Scan for the cell matching the given text and deliver its [x, y] coordinate at center. 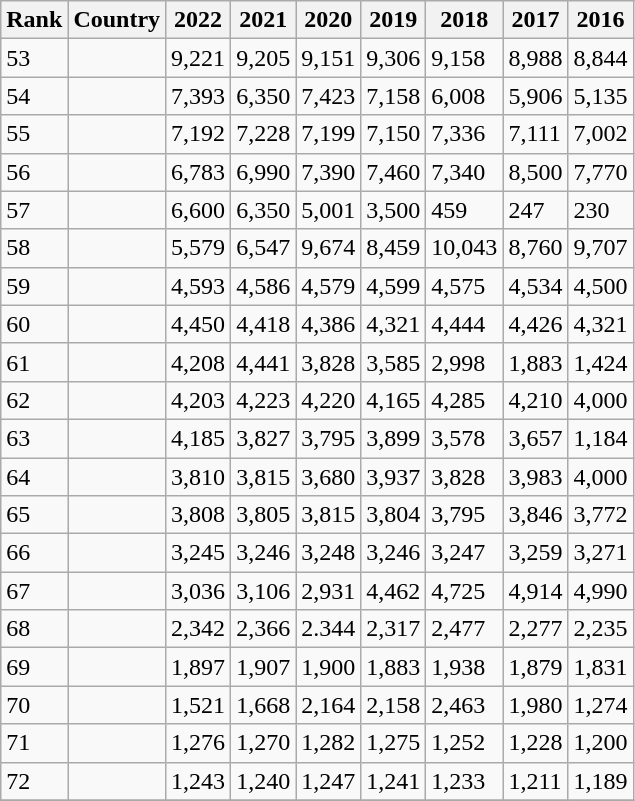
2.344 [328, 629]
2,317 [394, 629]
4,450 [198, 324]
2016 [600, 20]
2,998 [464, 362]
59 [34, 286]
65 [34, 515]
6,990 [264, 172]
4,210 [536, 400]
7,192 [198, 134]
1,240 [264, 781]
1,668 [264, 705]
4,285 [464, 400]
70 [34, 705]
4,165 [394, 400]
247 [536, 210]
9,221 [198, 58]
2017 [536, 20]
61 [34, 362]
3,899 [394, 438]
69 [34, 667]
2,164 [328, 705]
6,008 [464, 96]
7,390 [328, 172]
6,547 [264, 248]
3,805 [264, 515]
6,600 [198, 210]
2,931 [328, 591]
6,783 [198, 172]
5,001 [328, 210]
4,575 [464, 286]
9,306 [394, 58]
1,424 [600, 362]
3,259 [536, 553]
2,366 [264, 629]
7,340 [464, 172]
4,386 [328, 324]
7,770 [600, 172]
7,002 [600, 134]
58 [34, 248]
8,988 [536, 58]
3,271 [600, 553]
8,459 [394, 248]
Rank [34, 20]
2018 [464, 20]
2021 [264, 20]
1,275 [394, 743]
10,043 [464, 248]
1,282 [328, 743]
4,500 [600, 286]
3,585 [394, 362]
1,211 [536, 781]
1,243 [198, 781]
3,106 [264, 591]
7,336 [464, 134]
8,844 [600, 58]
3,983 [536, 477]
4,462 [394, 591]
4,599 [394, 286]
1,897 [198, 667]
2020 [328, 20]
1,907 [264, 667]
1,938 [464, 667]
56 [34, 172]
1,241 [394, 781]
7,228 [264, 134]
230 [600, 210]
3,808 [198, 515]
3,248 [328, 553]
4,586 [264, 286]
4,203 [198, 400]
7,158 [394, 96]
2,158 [394, 705]
57 [34, 210]
72 [34, 781]
1,274 [600, 705]
3,827 [264, 438]
2019 [394, 20]
4,725 [464, 591]
1,247 [328, 781]
2,277 [536, 629]
3,036 [198, 591]
5,579 [198, 248]
4,441 [264, 362]
3,245 [198, 553]
8,500 [536, 172]
1,252 [464, 743]
1,200 [600, 743]
3,500 [394, 210]
1,184 [600, 438]
4,208 [198, 362]
60 [34, 324]
1,521 [198, 705]
8,760 [536, 248]
459 [464, 210]
3,804 [394, 515]
7,199 [328, 134]
66 [34, 553]
7,393 [198, 96]
7,423 [328, 96]
4,418 [264, 324]
3,810 [198, 477]
71 [34, 743]
4,534 [536, 286]
4,579 [328, 286]
2022 [198, 20]
62 [34, 400]
5,906 [536, 96]
4,223 [264, 400]
3,657 [536, 438]
3,772 [600, 515]
64 [34, 477]
3,937 [394, 477]
7,111 [536, 134]
3,247 [464, 553]
3,846 [536, 515]
67 [34, 591]
54 [34, 96]
9,158 [464, 58]
4,426 [536, 324]
63 [34, 438]
7,150 [394, 134]
3,680 [328, 477]
1,270 [264, 743]
9,151 [328, 58]
55 [34, 134]
1,233 [464, 781]
9,674 [328, 248]
1,831 [600, 667]
53 [34, 58]
4,914 [536, 591]
1,276 [198, 743]
2,477 [464, 629]
4,990 [600, 591]
1,879 [536, 667]
9,205 [264, 58]
Country [117, 20]
1,228 [536, 743]
1,980 [536, 705]
68 [34, 629]
4,444 [464, 324]
7,460 [394, 172]
9,707 [600, 248]
2,463 [464, 705]
4,185 [198, 438]
1,900 [328, 667]
2,235 [600, 629]
4,220 [328, 400]
3,578 [464, 438]
5,135 [600, 96]
4,593 [198, 286]
2,342 [198, 629]
1,189 [600, 781]
